From the cell containing the given text, extract its center point as (X, Y) coordinate. 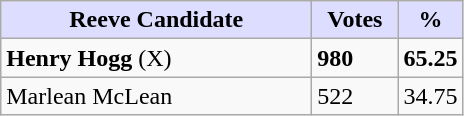
Reeve Candidate (156, 20)
522 (355, 96)
Henry Hogg (X) (156, 58)
980 (355, 58)
% (430, 20)
65.25 (430, 58)
Votes (355, 20)
Marlean McLean (156, 96)
34.75 (430, 96)
